Determine the [x, y] coordinate at the center of the cell enclosing the given text.  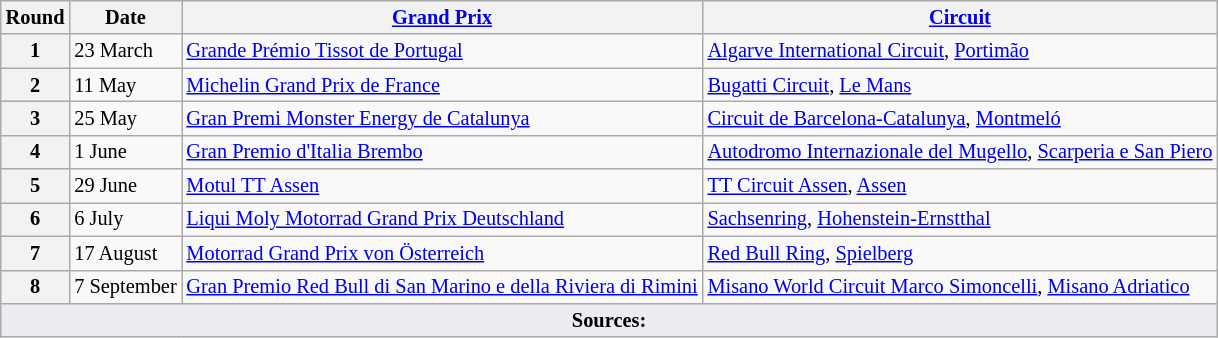
Misano World Circuit Marco Simoncelli, Misano Adriatico [960, 287]
5 [36, 186]
Michelin Grand Prix de France [442, 85]
23 March [125, 51]
Bugatti Circuit, Le Mans [960, 85]
Round [36, 17]
Grand Prix [442, 17]
29 June [125, 186]
1 June [125, 152]
1 [36, 51]
25 May [125, 118]
Date [125, 17]
17 August [125, 253]
Circuit [960, 17]
3 [36, 118]
7 September [125, 287]
Gran Premi Monster Energy de Catalunya [442, 118]
8 [36, 287]
2 [36, 85]
Circuit de Barcelona-Catalunya, Montmeló [960, 118]
Algarve International Circuit, Portimão [960, 51]
Motorrad Grand Prix von Österreich [442, 253]
Sachsenring, Hohenstein-Ernstthal [960, 219]
6 [36, 219]
Liqui Moly Motorrad Grand Prix Deutschland [442, 219]
6 July [125, 219]
Autodromo Internazionale del Mugello, Scarperia e San Piero [960, 152]
7 [36, 253]
11 May [125, 85]
TT Circuit Assen, Assen [960, 186]
Gran Premio d'Italia Brembo [442, 152]
Sources: [610, 320]
Grande Prémio Tissot de Portugal [442, 51]
4 [36, 152]
Gran Premio Red Bull di San Marino e della Riviera di Rimini [442, 287]
Red Bull Ring, Spielberg [960, 253]
Motul TT Assen [442, 186]
